Return the [X, Y] coordinate for the center point of the cell that contains the specified text.  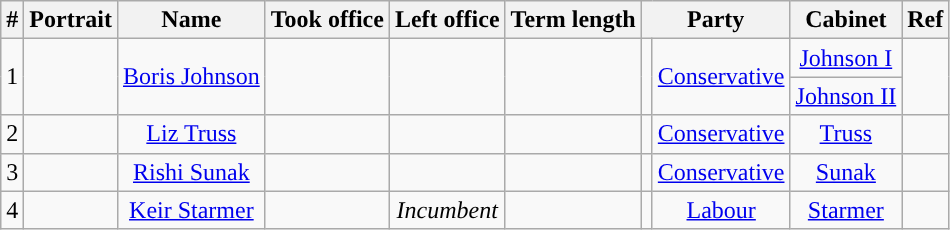
Rishi Sunak [191, 172]
Truss [846, 134]
Took office [327, 20]
2 [12, 134]
Left office [447, 20]
Starmer [846, 210]
Party [716, 20]
# [12, 20]
Liz Truss [191, 134]
Sunak [846, 172]
Term length [573, 20]
3 [12, 172]
Johnson II [846, 96]
Name [191, 20]
Portrait [71, 20]
Labour [721, 210]
Johnson I [846, 58]
1 [12, 77]
Incumbent [447, 210]
Boris Johnson [191, 77]
Cabinet [846, 20]
Keir Starmer [191, 210]
4 [12, 210]
Ref [926, 20]
